Extract the [x, y] coordinate from the center of the cell holding the provided text.  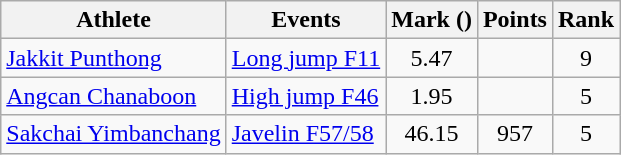
46.15 [432, 134]
Points [514, 20]
Long jump F11 [306, 58]
957 [514, 134]
9 [586, 58]
Athlete [114, 20]
Javelin F57/58 [306, 134]
Jakkit Punthong [114, 58]
Angcan Chanaboon [114, 96]
Sakchai Yimbanchang [114, 134]
1.95 [432, 96]
Rank [586, 20]
5.47 [432, 58]
Mark () [432, 20]
Events [306, 20]
High jump F46 [306, 96]
